Return the [x, y] coordinate for the center point of the cell that contains the specified text.  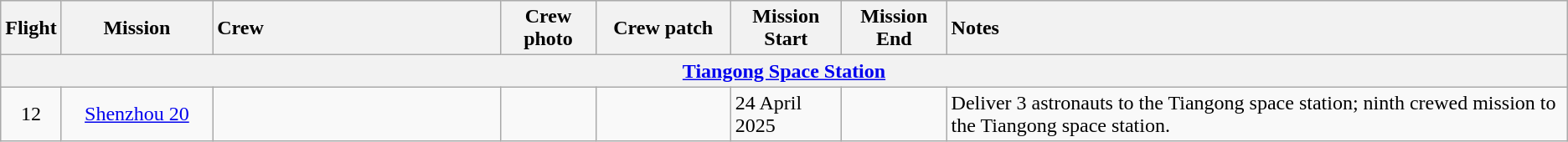
Notes [1256, 28]
24 April 2025 [786, 114]
Shenzhou 20 [137, 114]
Flight [31, 28]
12 [31, 114]
Mission [137, 28]
Crew patch [663, 28]
Mission Start [786, 28]
Crew [357, 28]
Deliver 3 astronauts to the Tiangong space station; ninth crewed mission to the Tiangong space station. [1256, 114]
Tiangong Space Station [784, 71]
Mission End [894, 28]
Crew photo [548, 28]
